Return the [x, y] coordinate for the center point of the cell that contains the specified text.  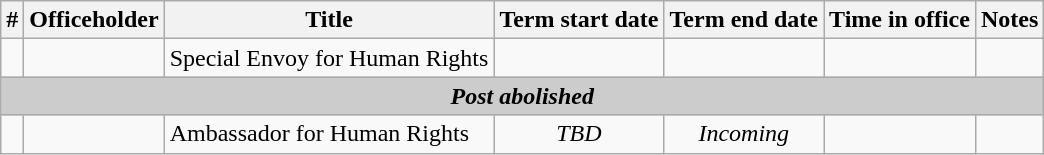
Officeholder [94, 20]
Title [329, 20]
Term start date [579, 20]
Incoming [744, 134]
Term end date [744, 20]
Post abolished [522, 96]
Time in office [900, 20]
Ambassador for Human Rights [329, 134]
# [12, 20]
Special Envoy for Human Rights [329, 58]
Notes [1009, 20]
TBD [579, 134]
